Output the [X, Y] coordinate of the center of the cell containing the given text.  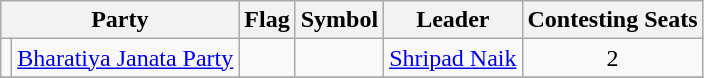
Bharatiya Janata Party [126, 58]
Contesting Seats [612, 20]
Shripad Naik [453, 58]
Flag [267, 20]
Leader [453, 20]
Party [120, 20]
Symbol [339, 20]
2 [612, 58]
